Determine the [X, Y] coordinate at the center of the cell enclosing the given text.  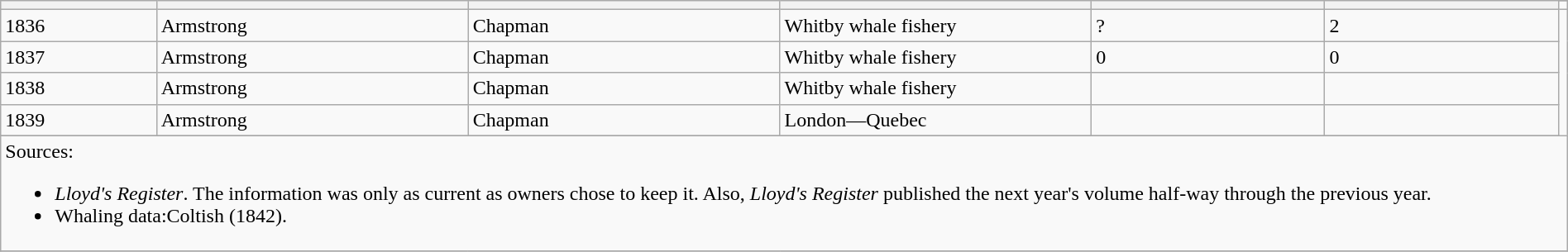
1836 [79, 26]
London—Quebec [936, 120]
1837 [79, 57]
1838 [79, 88]
2 [1441, 26]
1839 [79, 120]
? [1208, 26]
